Identify which cell holds the provided text, then report its (X, Y) central coordinate. 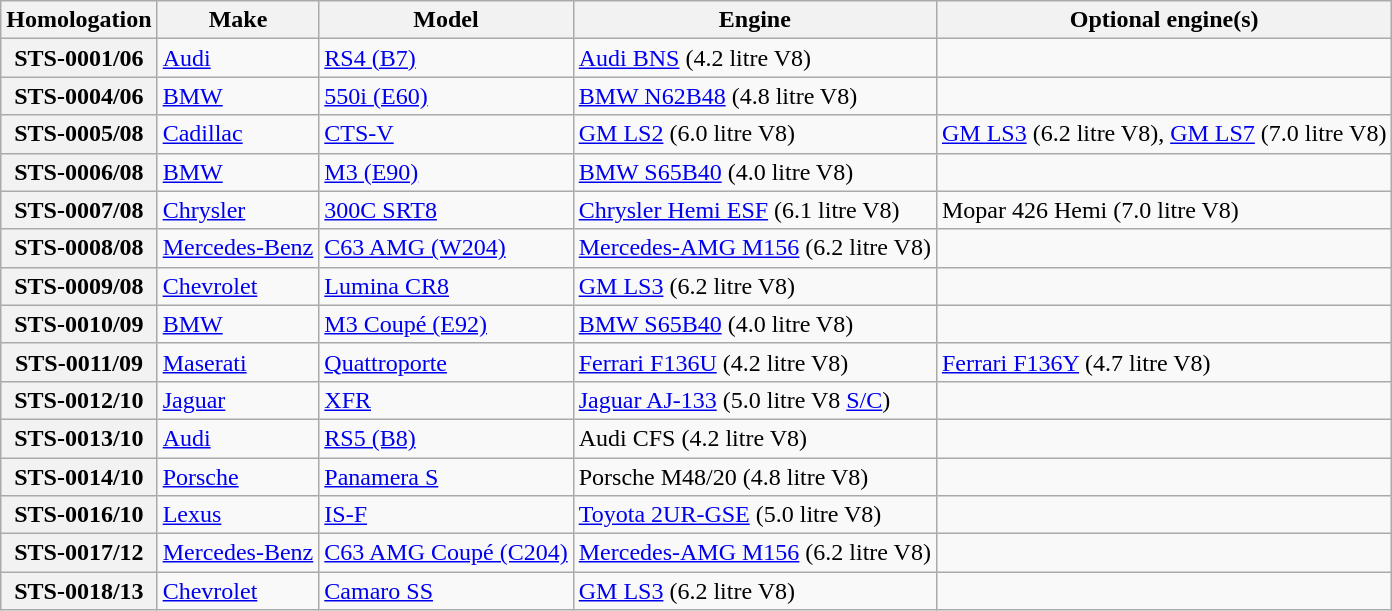
Cadillac (238, 134)
IS-F (446, 515)
STS-0017/12 (79, 553)
STS-0007/08 (79, 210)
STS-0016/10 (79, 515)
Porsche (238, 477)
RS4 (B7) (446, 58)
Lexus (238, 515)
GM LS3 (6.2 litre V8), GM LS7 (7.0 litre V8) (1164, 134)
STS-0005/08 (79, 134)
STS-0001/06 (79, 58)
Ferrari F136Y (4.7 litre V8) (1164, 362)
STS-0008/08 (79, 248)
STS-0011/09 (79, 362)
M3 (E90) (446, 172)
STS-0010/09 (79, 324)
C63 AMG Coupé (C204) (446, 553)
C63 AMG (W204) (446, 248)
550i (E60) (446, 96)
Homologation (79, 20)
Mopar 426 Hemi (7.0 litre V8) (1164, 210)
300C SRT8 (446, 210)
Lumina CR8 (446, 286)
M3 Coupé (E92) (446, 324)
Chrysler Hemi ESF (6.1 litre V8) (754, 210)
Porsche M48/20 (4.8 litre V8) (754, 477)
Make (238, 20)
Toyota 2UR-GSE (5.0 litre V8) (754, 515)
STS-0009/08 (79, 286)
Audi CFS (4.2 litre V8) (754, 438)
Engine (754, 20)
Ferrari F136U (4.2 litre V8) (754, 362)
STS-0018/13 (79, 591)
Model (446, 20)
Jaguar AJ-133 (5.0 litre V8 S/C) (754, 400)
Maserati (238, 362)
Chrysler (238, 210)
Camaro SS (446, 591)
GM LS2 (6.0 litre V8) (754, 134)
CTS-V (446, 134)
STS-0006/08 (79, 172)
STS-0013/10 (79, 438)
STS-0012/10 (79, 400)
BMW N62B48 (4.8 litre V8) (754, 96)
Optional engine(s) (1164, 20)
Quattroporte (446, 362)
XFR (446, 400)
Audi BNS (4.2 litre V8) (754, 58)
RS5 (B8) (446, 438)
STS-0004/06 (79, 96)
Jaguar (238, 400)
Panamera S (446, 477)
STS-0014/10 (79, 477)
